Locate the cell with the specified text and output its [x, y] center coordinate. 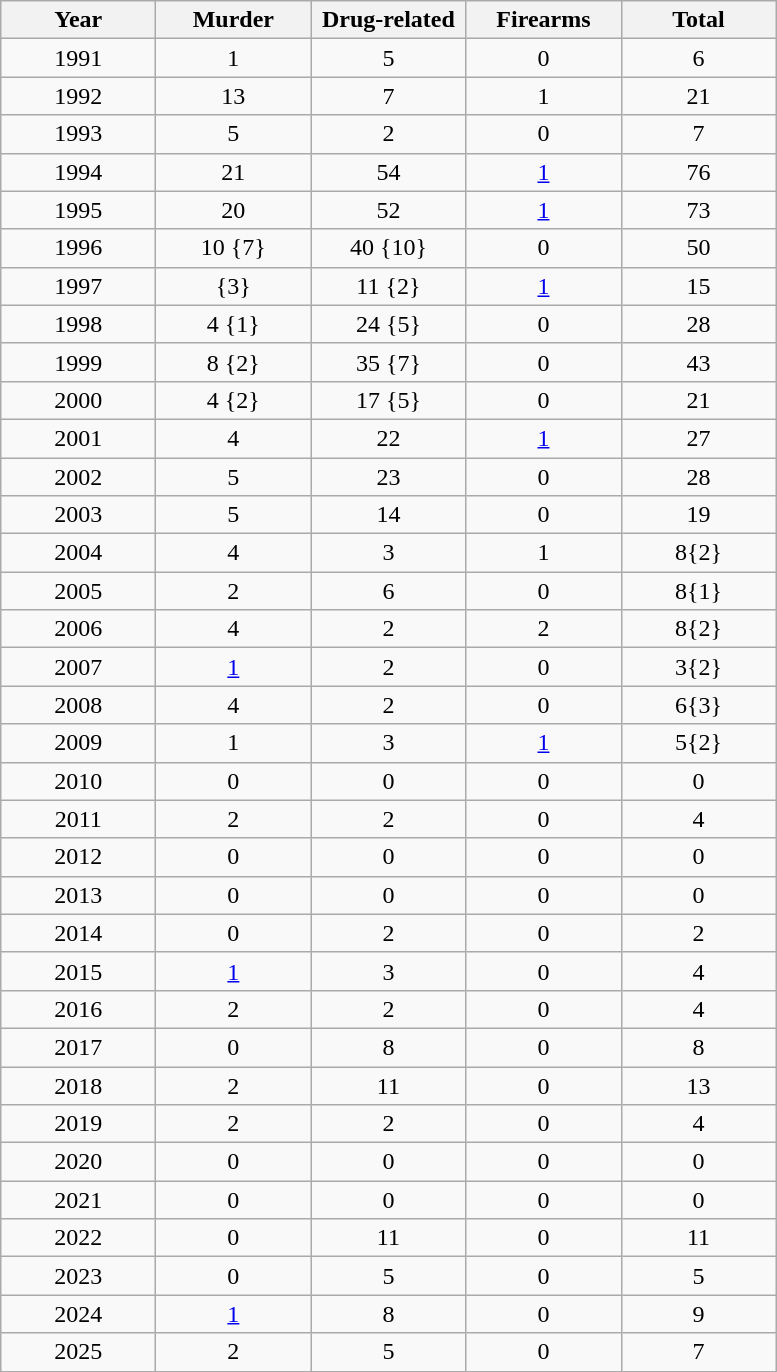
2000 [78, 400]
2022 [78, 1238]
2021 [78, 1200]
19 [698, 515]
6{3} [698, 705]
2025 [78, 1352]
2011 [78, 819]
15 [698, 286]
50 [698, 248]
2017 [78, 1047]
2002 [78, 477]
27 [698, 438]
14 [388, 515]
2007 [78, 667]
20 [234, 210]
2013 [78, 895]
11 {2} [388, 286]
{3} [234, 286]
Year [78, 20]
76 [698, 172]
Murder [234, 20]
2003 [78, 515]
2006 [78, 629]
35 {7} [388, 362]
24 {5} [388, 324]
2024 [78, 1314]
1997 [78, 286]
Drug-related [388, 20]
5{2} [698, 743]
2019 [78, 1124]
1992 [78, 96]
17 {5} [388, 400]
1991 [78, 58]
2023 [78, 1276]
2009 [78, 743]
9 [698, 1314]
54 [388, 172]
52 [388, 210]
8 {2} [234, 362]
2001 [78, 438]
1993 [78, 134]
2018 [78, 1085]
2005 [78, 591]
2008 [78, 705]
2015 [78, 971]
4 {1} [234, 324]
2012 [78, 857]
22 [388, 438]
1996 [78, 248]
1999 [78, 362]
4 {2} [234, 400]
73 [698, 210]
2020 [78, 1162]
2010 [78, 781]
8{1} [698, 591]
2014 [78, 933]
1998 [78, 324]
10 {7} [234, 248]
1994 [78, 172]
Total [698, 20]
23 [388, 477]
Firearms [544, 20]
43 [698, 362]
1995 [78, 210]
2004 [78, 553]
2016 [78, 1009]
40 {10} [388, 248]
3{2} [698, 667]
